Locate the cell with the specified text and output its (X, Y) center coordinate. 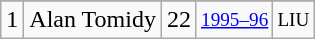
1995–96 (234, 20)
Alan Tomidy (93, 20)
1 (12, 20)
LIU (294, 20)
22 (178, 20)
